Search for the cell housing the specified text and yield its [x, y] center coordinate. 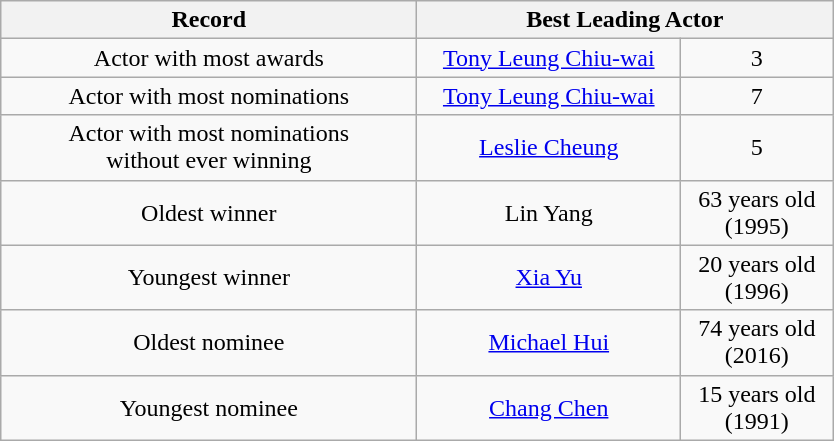
Oldest winner [209, 212]
15 years old(1991) [757, 408]
Xia Yu [549, 278]
7 [757, 96]
Actor with most nominationswithout ever winning [209, 148]
Best Leading Actor [625, 20]
Youngest winner [209, 278]
Leslie Cheung [549, 148]
3 [757, 58]
Actor with most awards [209, 58]
Youngest nominee [209, 408]
Oldest nominee [209, 342]
Actor with most nominations [209, 96]
5 [757, 148]
20 years old(1996) [757, 278]
Chang Chen [549, 408]
74 years old(2016) [757, 342]
Lin Yang [549, 212]
Record [209, 20]
63 years old(1995) [757, 212]
Michael Hui [549, 342]
